For the text-containing cell, return its midpoint in (x, y) coordinate format. 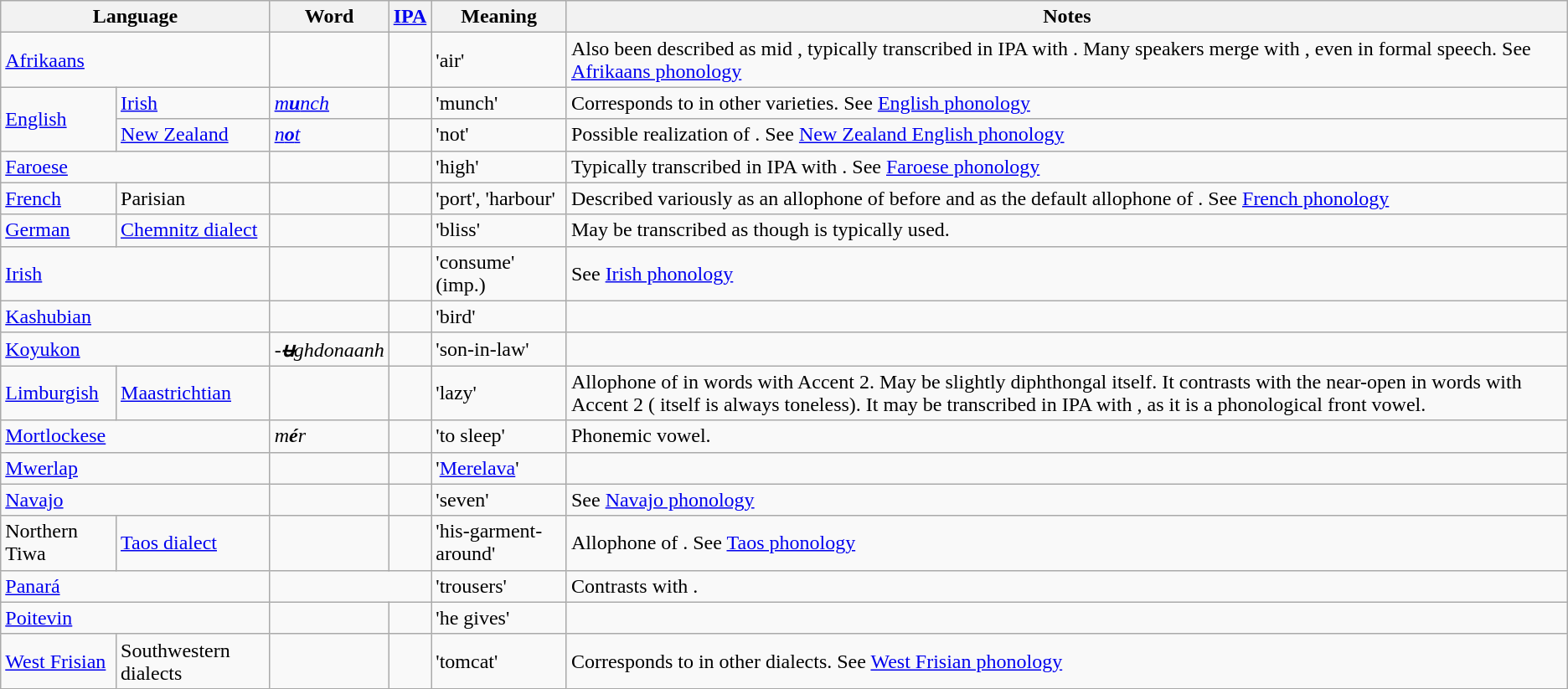
'his-garment-around' (499, 542)
Corresponds to in other varieties. See English phonology (1067, 103)
'seven' (499, 500)
Kashubian (136, 316)
Taos dialect (193, 542)
munch (329, 103)
Described variously as an allophone of before and as the default allophone of . See French phonology (1067, 198)
Poitevin (136, 618)
'to sleep' (499, 436)
Possible realization of . See New Zealand English phonology (1067, 135)
French (59, 198)
Faroese (136, 167)
'tomcat' (499, 661)
New Zealand (193, 135)
German (59, 230)
Mortlockese (136, 436)
Limburgish (59, 393)
IPA (410, 17)
Typically transcribed in IPA with . See Faroese phonology (1067, 167)
Language (136, 17)
'bird' (499, 316)
English (59, 119)
Contrasts with . (1067, 586)
not (329, 135)
Koyukon (136, 349)
Chemnitz dialect (193, 230)
'son-in-law' (499, 349)
'lazy' (499, 393)
'bliss' (499, 230)
Southwestern dialects (193, 661)
See Irish phonology (1067, 273)
-ʉghdonaanh (329, 349)
Afrikaans (136, 60)
mér (329, 436)
Northern Tiwa (59, 542)
'not' (499, 135)
Allophone of . See Taos phonology (1067, 542)
Notes (1067, 17)
Meaning (499, 17)
'he gives' (499, 618)
May be transcribed as though is typically used. (1067, 230)
'air' (499, 60)
See Navajo phonology (1067, 500)
Word (329, 17)
Maastrichtian (193, 393)
'Merelava' (499, 468)
West Frisian (59, 661)
'consume' (imp.) (499, 273)
'high' (499, 167)
Corresponds to in other dialects. See West Frisian phonology (1067, 661)
Panará (136, 586)
Mwerlap (136, 468)
Phonemic vowel. (1067, 436)
Navajo (136, 500)
'port', 'harbour' (499, 198)
'trousers' (499, 586)
Parisian (193, 198)
Also been described as mid , typically transcribed in IPA with . Many speakers merge with , even in formal speech. See Afrikaans phonology (1067, 60)
'munch' (499, 103)
